Scan for the cell matching the given text and deliver its [x, y] coordinate at center. 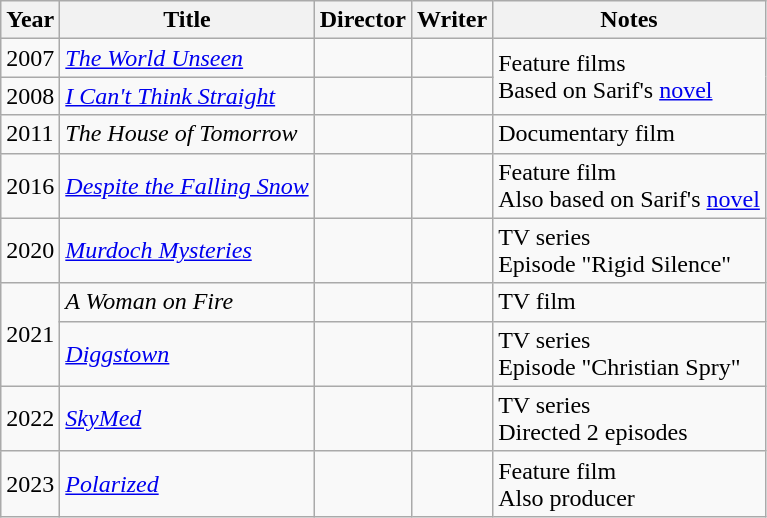
TV seriesDirected 2 episodes [630, 418]
Year [30, 20]
Writer [452, 20]
Notes [630, 20]
Documentary film [630, 134]
2016 [30, 186]
SkyMed [187, 418]
Murdoch Mysteries [187, 250]
2011 [30, 134]
TV film [630, 302]
The World Unseen [187, 58]
Diggstown [187, 354]
Polarized [187, 484]
2021 [30, 334]
2007 [30, 58]
Feature filmAlso based on Sarif's novel [630, 186]
2020 [30, 250]
TV seriesEpisode "Rigid Silence" [630, 250]
2008 [30, 96]
2022 [30, 418]
A Woman on Fire [187, 302]
2023 [30, 484]
Despite the Falling Snow [187, 186]
I Can't Think Straight [187, 96]
Title [187, 20]
Director [362, 20]
TV seriesEpisode "Christian Spry" [630, 354]
Feature filmAlso producer [630, 484]
The House of Tomorrow [187, 134]
Feature filmsBased on Sarif's novel [630, 77]
